Extract the [x, y] coordinate from the center of the cell holding the provided text.  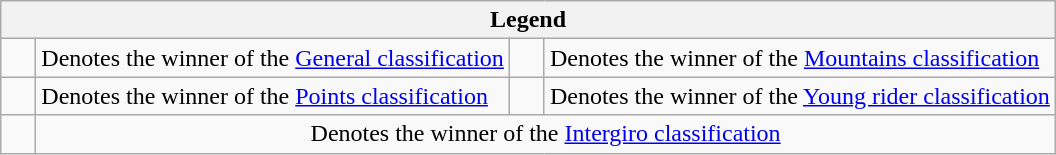
Denotes the winner of the Intergiro classification [546, 134]
Denotes the winner of the Young rider classification [800, 96]
Denotes the winner of the General classification [273, 58]
Denotes the winner of the Mountains classification [800, 58]
Denotes the winner of the Points classification [273, 96]
Legend [528, 20]
